Return the (X, Y) coordinate for the center point of the cell that contains the specified text.  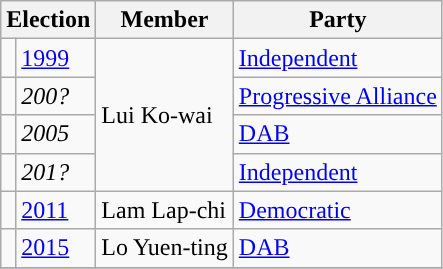
Democratic (338, 210)
1999 (56, 58)
2015 (56, 248)
Lo Yuen-ting (164, 248)
Election (48, 20)
Progressive Alliance (338, 96)
Member (164, 20)
201? (56, 172)
Party (338, 20)
2005 (56, 134)
200? (56, 96)
Lui Ko-wai (164, 115)
2011 (56, 210)
Lam Lap-chi (164, 210)
